Return [X, Y] of the center of cell containing provided text 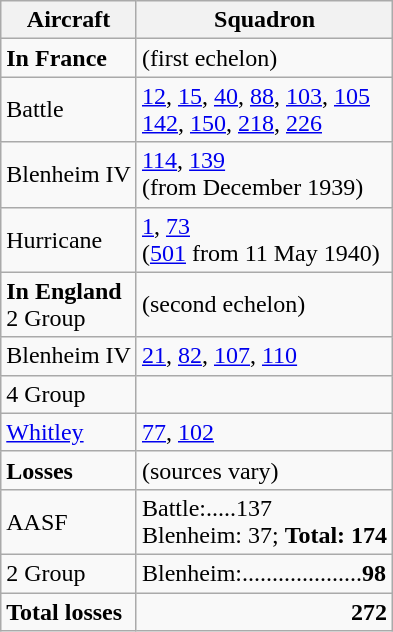
(second echelon) [264, 304]
AASF [69, 522]
Hurricane [69, 240]
Total losses [69, 611]
Blenheim:....................98 [264, 573]
Losses [69, 470]
77, 102 [264, 432]
21, 82, 107, 110 [264, 356]
(first echelon) [264, 58]
Battle [69, 110]
Aircraft [69, 20]
(sources vary) [264, 470]
12, 15, 40, 88, 103, 105142, 150, 218, 226 [264, 110]
1, 73(501 from 11 May 1940) [264, 240]
272 [264, 611]
2 Group [69, 573]
Squadron [264, 20]
114, 139(from December 1939) [264, 174]
4 Group [69, 394]
Whitley [69, 432]
In France [69, 58]
Battle:.....137Blenheim: 37; Total: 174 [264, 522]
In England2 Group [69, 304]
